From the cell containing the given text, extract its center point as (x, y) coordinate. 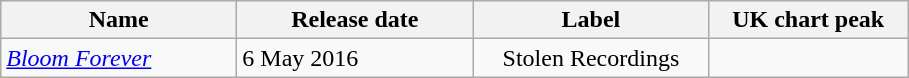
Bloom Forever (119, 58)
Name (119, 20)
Stolen Recordings (591, 58)
Label (591, 20)
UK chart peak (808, 20)
Release date (355, 20)
6 May 2016 (355, 58)
